Provide the (X, Y) coordinate of the cell's center where the given text is located.  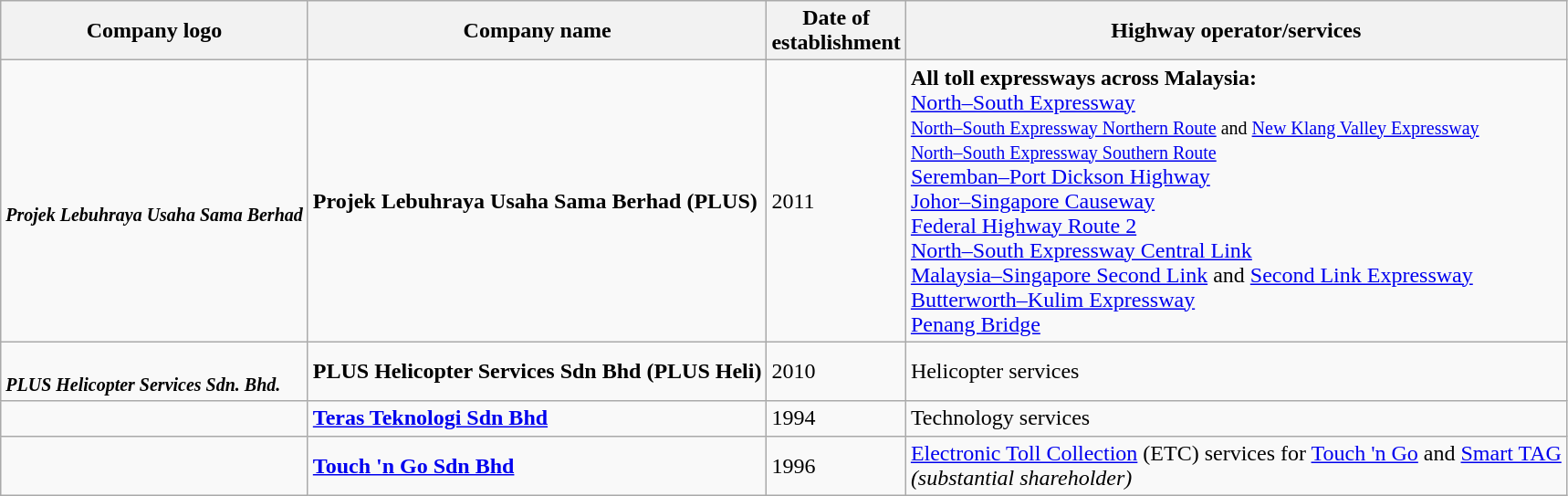
Helicopter services (1236, 371)
1996 (836, 466)
PLUS Helicopter Services Sdn. Bhd. (155, 371)
Highway operator/services (1236, 31)
Date ofestablishment (836, 31)
1994 (836, 418)
Company logo (155, 31)
Technology services (1236, 418)
PLUS Helicopter Services Sdn Bhd (PLUS Heli) (537, 371)
Projek Lebuhraya Usaha Sama Berhad (155, 201)
Teras Teknologi Sdn Bhd (537, 418)
2011 (836, 201)
Electronic Toll Collection (ETC) services for Touch 'n Go and Smart TAG(substantial shareholder) (1236, 466)
2010 (836, 371)
Projek Lebuhraya Usaha Sama Berhad (PLUS) (537, 201)
Touch 'n Go Sdn Bhd (537, 466)
Company name (537, 31)
